Return the [X, Y] coordinate for the center point of the cell that contains the specified text.  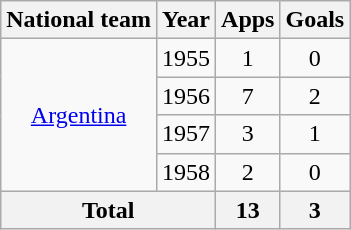
13 [248, 210]
Total [108, 210]
1955 [186, 58]
1957 [186, 134]
1956 [186, 96]
Argentina [79, 115]
Goals [315, 20]
Apps [248, 20]
1958 [186, 172]
National team [79, 20]
7 [248, 96]
Year [186, 20]
